Detect which cell encompasses the target text, then output its [x, y] center coordinate. 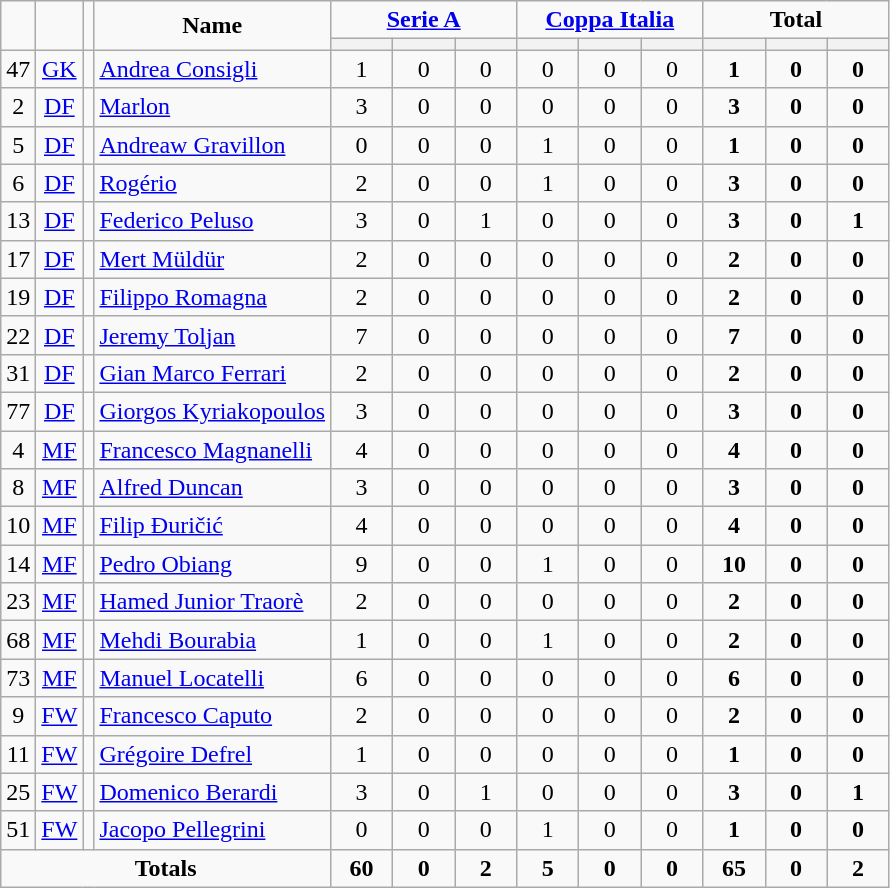
Francesco Magnanelli [212, 449]
51 [18, 830]
22 [18, 335]
8 [18, 488]
Filip Đuričić [212, 526]
19 [18, 297]
Gian Marco Ferrari [212, 373]
Francesco Caputo [212, 716]
Mert Müldür [212, 259]
31 [18, 373]
Giorgos Kyriakopoulos [212, 411]
Jeremy Toljan [212, 335]
73 [18, 678]
Mehdi Bourabia [212, 640]
23 [18, 602]
Serie A [424, 20]
17 [18, 259]
Hamed Junior Traorè [212, 602]
Jacopo Pellegrini [212, 830]
Coppa Italia [610, 20]
47 [18, 69]
Andreaw Gravillon [212, 145]
Manuel Locatelli [212, 678]
77 [18, 411]
Rogério [212, 183]
Totals [166, 868]
Name [212, 26]
11 [18, 754]
Total [796, 20]
Alfred Duncan [212, 488]
Federico Peluso [212, 221]
Pedro Obiang [212, 564]
65 [734, 868]
Grégoire Defrel [212, 754]
GK [60, 69]
14 [18, 564]
68 [18, 640]
13 [18, 221]
Domenico Berardi [212, 792]
Marlon [212, 107]
25 [18, 792]
Andrea Consigli [212, 69]
60 [362, 868]
Filippo Romagna [212, 297]
